Find where the given text appears and provide that cell's center as [X, Y] coordinate. 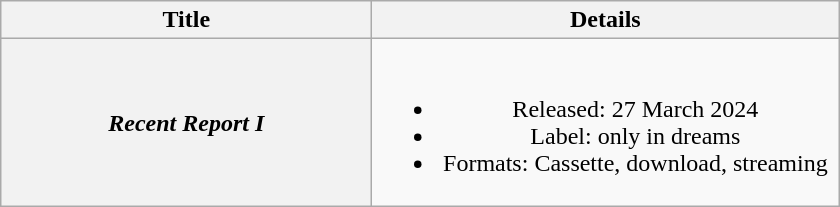
Recent Report I [186, 122]
Details [606, 20]
Title [186, 20]
Released: 27 March 2024 Label: only in dreamsFormats: Cassette, download, streaming [606, 122]
